Return the [X, Y] coordinate for the center point of the cell that contains the specified text.  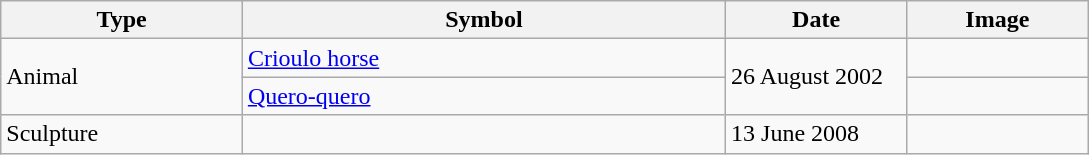
Animal [122, 77]
Sculpture [122, 134]
13 June 2008 [816, 134]
Quero-quero [484, 96]
Type [122, 20]
26 August 2002 [816, 77]
Crioulo horse [484, 58]
Image [998, 20]
Date [816, 20]
Symbol [484, 20]
